Search for the cell housing the specified text and yield its [x, y] center coordinate. 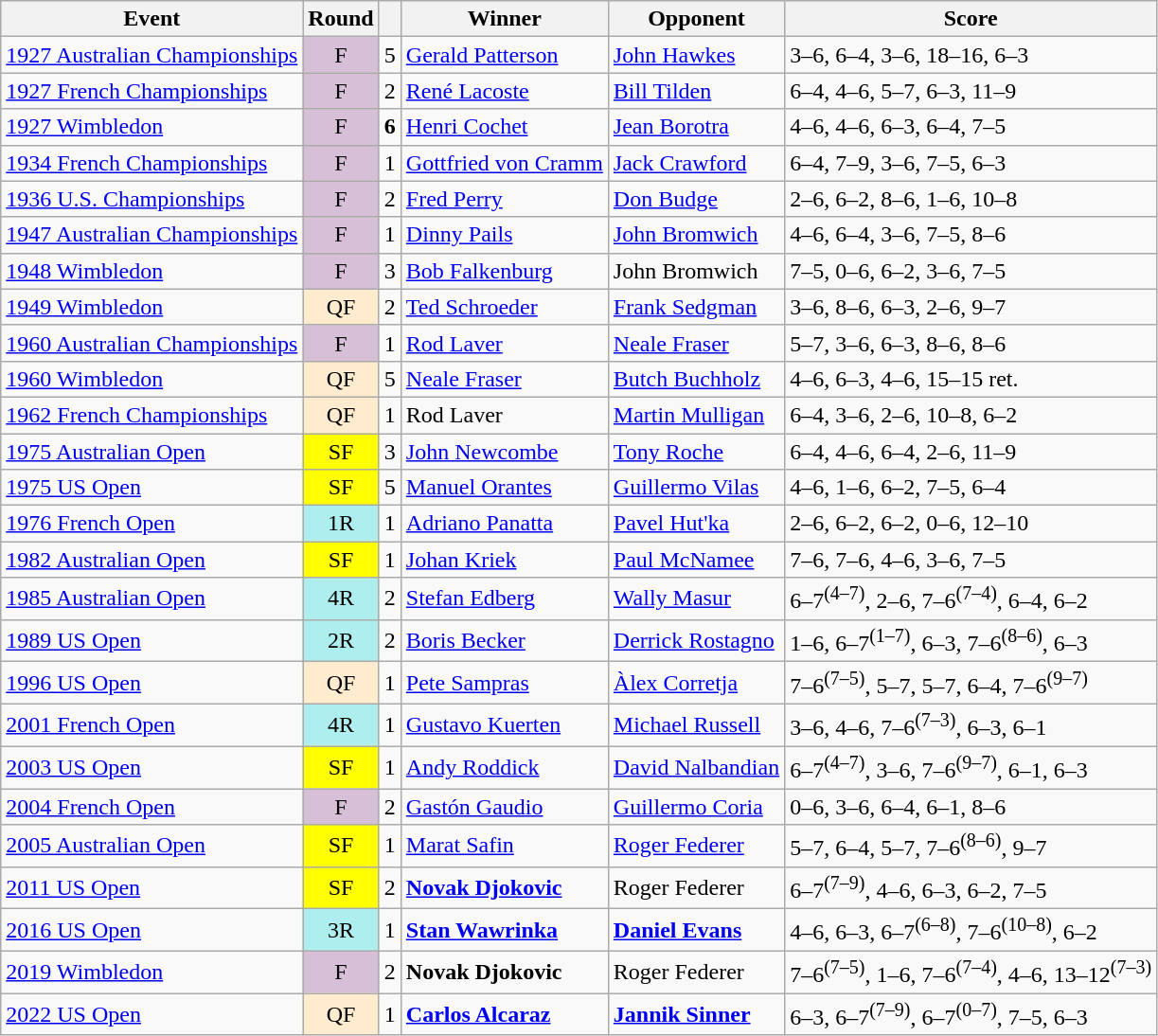
Àlex Corretja [696, 684]
Michael Russell [696, 725]
Marat Safin [504, 847]
4–6, 6–4, 3–6, 7–5, 8–6 [971, 235]
Martin Mulligan [696, 415]
Opponent [696, 19]
1976 French Open [151, 524]
2–6, 6–2, 8–6, 1–6, 10–8 [971, 199]
6–4, 4–6, 5–7, 6–3, 11–9 [971, 91]
Andy Roddick [504, 767]
Boris Becker [504, 640]
Round [341, 19]
6–7(4–7), 2–6, 7–6(7–4), 6–4, 6–2 [971, 598]
1934 French Championships [151, 163]
Guillermo Coria [696, 807]
2–6, 6–2, 6–2, 0–6, 12–10 [971, 524]
6 [390, 127]
1947 Australian Championships [151, 235]
1960 Australian Championships [151, 343]
6–4, 3–6, 2–6, 10–8, 6–2 [971, 415]
3–6, 4–6, 7–6(7–3), 6–3, 6–1 [971, 725]
4–6, 6–3, 6–7(6–8), 7–6(10–8), 6–2 [971, 930]
Pete Sampras [504, 684]
7–6(7–5), 5–7, 5–7, 6–4, 7–6(9–7) [971, 684]
1949 Wimbledon [151, 307]
Adriano Panatta [504, 524]
0–6, 3–6, 6–4, 6–1, 8–6 [971, 807]
7–6, 7–6, 4–6, 3–6, 7–5 [971, 560]
1985 Australian Open [151, 598]
5–7, 6–4, 5–7, 7–6(8–6), 9–7 [971, 847]
Henri Cochet [504, 127]
Don Budge [696, 199]
3R [341, 930]
1982 Australian Open [151, 560]
2016 US Open [151, 930]
4–6, 4–6, 6–3, 6–4, 7–5 [971, 127]
Jack Crawford [696, 163]
1927 Wimbledon [151, 127]
John Newcombe [504, 452]
6–7(4–7), 3–6, 7–6(9–7), 6–1, 6–3 [971, 767]
2R [341, 640]
Gottfried von Cramm [504, 163]
Stan Wawrinka [504, 930]
Carlos Alcaraz [504, 1015]
1975 US Open [151, 488]
Manuel Orantes [504, 488]
2004 French Open [151, 807]
5–7, 3–6, 6–3, 8–6, 8–6 [971, 343]
1948 Wimbledon [151, 271]
2022 US Open [151, 1015]
2011 US Open [151, 888]
Score [971, 19]
2005 Australian Open [151, 847]
Johan Kriek [504, 560]
Paul McNamee [696, 560]
1996 US Open [151, 684]
1927 Australian Championships [151, 55]
4–6, 6–3, 4–6, 15–15 ret. [971, 379]
Winner [504, 19]
1936 U.S. Championships [151, 199]
Butch Buchholz [696, 379]
1989 US Open [151, 640]
Guillermo Vilas [696, 488]
Bill Tilden [696, 91]
Event [151, 19]
Gastón Gaudio [504, 807]
1927 French Championships [151, 91]
Gerald Patterson [504, 55]
3–6, 8–6, 6–3, 2–6, 9–7 [971, 307]
John Hawkes [696, 55]
Daniel Evans [696, 930]
Jannik Sinner [696, 1015]
4–6, 1–6, 6–2, 7–5, 6–4 [971, 488]
Dinny Pails [504, 235]
René Lacoste [504, 91]
3–6, 6–4, 3–6, 18–16, 6–3 [971, 55]
6–4, 7–9, 3–6, 7–5, 6–3 [971, 163]
Gustavo Kuerten [504, 725]
1962 French Championships [151, 415]
1975 Australian Open [151, 452]
Pavel Hut'ka [696, 524]
Bob Falkenburg [504, 271]
1R [341, 524]
2019 Wimbledon [151, 972]
6–3, 6–7(7–9), 6–7(0–7), 7–5, 6–3 [971, 1015]
David Nalbandian [696, 767]
6–4, 4–6, 6–4, 2–6, 11–9 [971, 452]
Derrick Rostagno [696, 640]
Stefan Edberg [504, 598]
Wally Masur [696, 598]
Ted Schroeder [504, 307]
7–5, 0–6, 6–2, 3–6, 7–5 [971, 271]
1–6, 6–7(1–7), 6–3, 7–6(8–6), 6–3 [971, 640]
2003 US Open [151, 767]
Jean Borotra [696, 127]
7–6(7–5), 1–6, 7–6(7–4), 4–6, 13–12(7–3) [971, 972]
2001 French Open [151, 725]
Frank Sedgman [696, 307]
Fred Perry [504, 199]
6–7(7–9), 4–6, 6–3, 6–2, 7–5 [971, 888]
Tony Roche [696, 452]
1960 Wimbledon [151, 379]
